Locate the cell with the specified text and output its (X, Y) center coordinate. 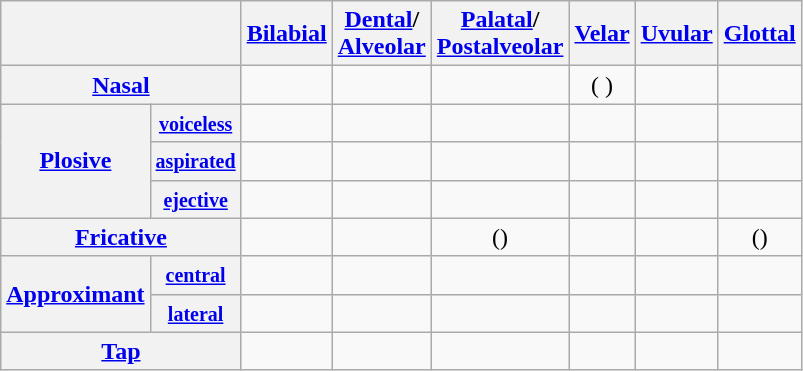
Dental/Alveolar (382, 34)
Palatal/Postalveolar (500, 34)
aspirated (196, 161)
Approximant (76, 294)
Plosive (76, 161)
Uvular (676, 34)
Fricative (121, 237)
voiceless (196, 123)
Bilabial (286, 34)
Tap (121, 351)
central (196, 275)
( ) (602, 85)
Nasal (121, 85)
ejective (196, 199)
lateral (196, 313)
Glottal (760, 34)
Velar (602, 34)
